Locate the cell with the specified text and output its (x, y) center coordinate. 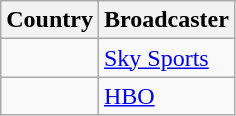
Country (50, 20)
Broadcaster (166, 20)
Sky Sports (166, 58)
HBO (166, 96)
